Detect which cell encompasses the target text, then output its [x, y] center coordinate. 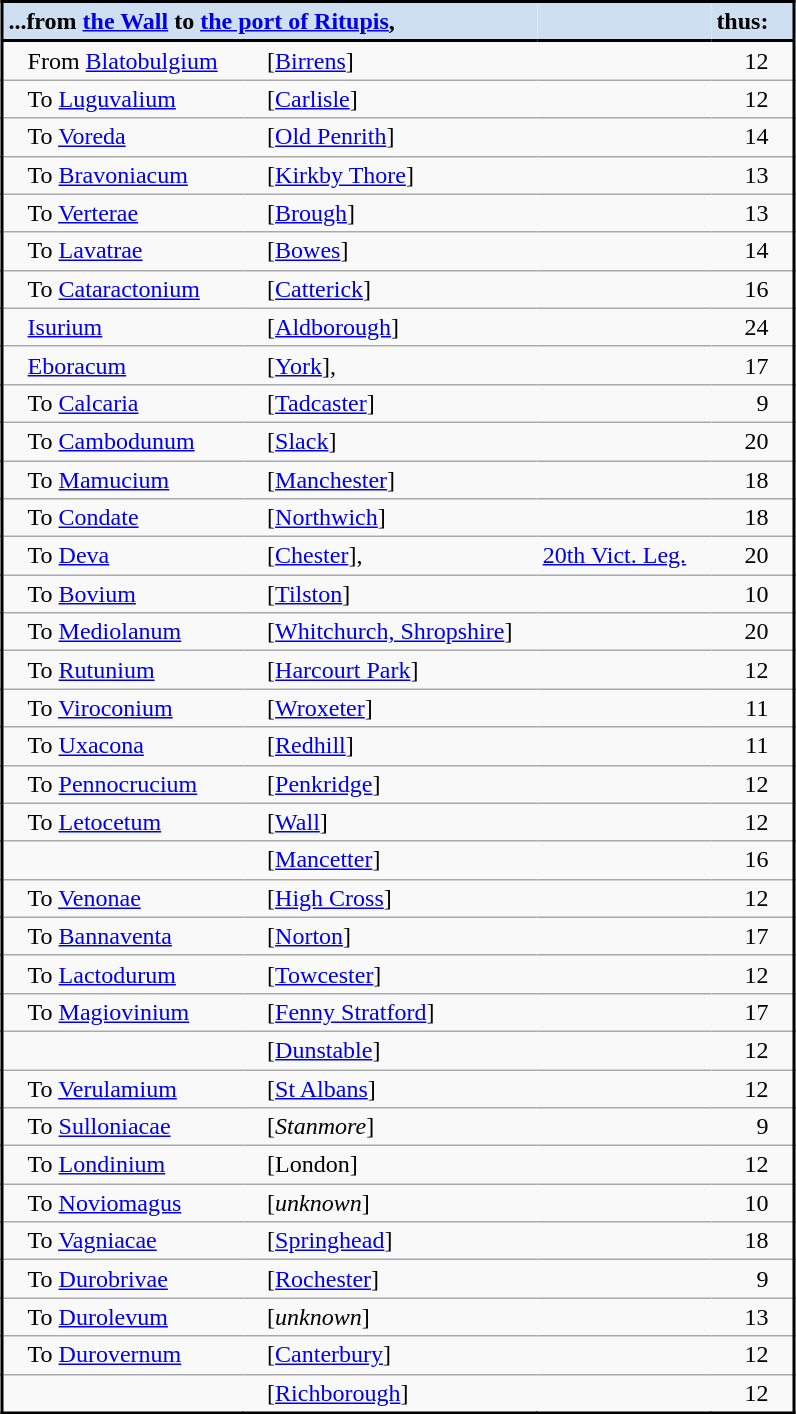
[Tadcaster] [390, 403]
To Viroconium [122, 708]
To Deva [122, 556]
[Rochester] [390, 1279]
To Luguvalium [122, 99]
To Bannaventa [122, 936]
[High Cross] [390, 898]
[Wall] [390, 822]
[Northwich] [390, 518]
From Blatobulgium [122, 60]
To Cambodunum [122, 441]
[Towcester] [390, 974]
To Mamucium [122, 479]
...from the Wall to the port of Ritupis, [270, 22]
[Old Penrith] [390, 137]
To Bravoniacum [122, 175]
[Brough] [390, 213]
[Aldborough] [390, 327]
24 [752, 327]
20th Vict. Leg. [624, 556]
To Mediolanum [122, 632]
To Verterae [122, 213]
[Mancetter] [390, 860]
[Manchester] [390, 479]
[Carlisle] [390, 99]
[Whitchurch, Shropshire] [390, 632]
To Condate [122, 518]
[Penkridge] [390, 784]
[Harcourt Park] [390, 670]
[Tilston] [390, 594]
[Redhill] [390, 746]
To Uxacona [122, 746]
To Rutunium [122, 670]
[York], [390, 365]
To Vagniacae [122, 1241]
[London] [390, 1165]
To Voreda [122, 137]
[Birrens] [390, 60]
To Calcaria [122, 403]
[Norton] [390, 936]
[Stanmore] [390, 1127]
[Springhead] [390, 1241]
To Durobrivae [122, 1279]
To Lavatrae [122, 251]
To Letocetum [122, 822]
[Fenny Stratford] [390, 1012]
To Cataractonium [122, 289]
[Canterbury] [390, 1355]
To Verulamium [122, 1089]
[Chester], [390, 556]
[Bowes] [390, 251]
To Sulloniacae [122, 1127]
To Durovernum [122, 1355]
To Durolevum [122, 1317]
[St Albans] [390, 1089]
[Kirkby Thore] [390, 175]
[Catterick] [390, 289]
To Magiovinium [122, 1012]
[Wroxeter] [390, 708]
To Noviomagus [122, 1203]
Isurium [122, 327]
Eboracum [122, 365]
[Richborough] [390, 1394]
thus: [752, 22]
To Lactodurum [122, 974]
To Pennocrucium [122, 784]
To Londinium [122, 1165]
To Venonae [122, 898]
[Slack] [390, 441]
To Bovium [122, 594]
[Dunstable] [390, 1050]
